Identify which cell holds the provided text, then report its (x, y) central coordinate. 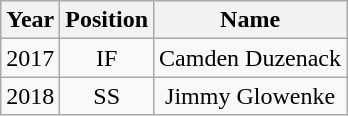
Year (30, 20)
Jimmy Glowenke (250, 96)
2017 (30, 58)
SS (107, 96)
IF (107, 58)
Camden Duzenack (250, 58)
Name (250, 20)
Position (107, 20)
2018 (30, 96)
